Pinpoint the cell where the given text exists, returning its (x, y) midpoint coordinate. 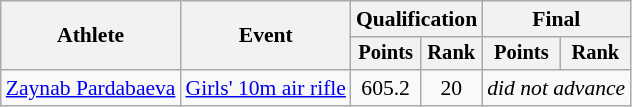
605.2 (386, 88)
Final (556, 19)
Girls' 10m air rifle (265, 88)
20 (451, 88)
Qualification (416, 19)
Athlete (91, 36)
Zaynab Pardabaeva (91, 88)
did not advance (556, 88)
Event (265, 36)
